Capture the cell that displays the provided text and extract its [x, y] central coordinate. 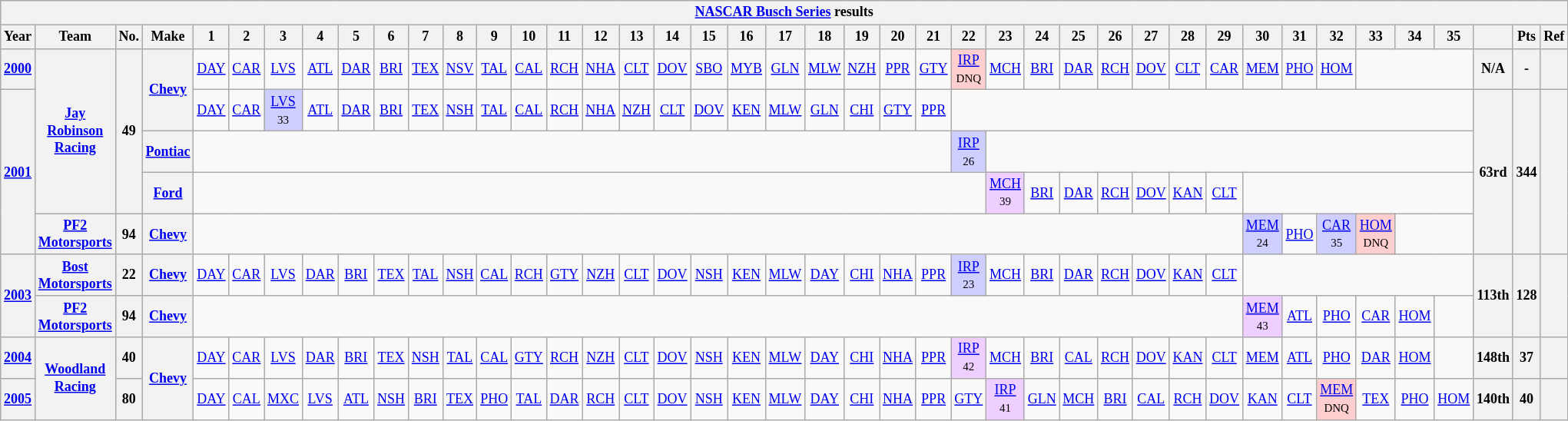
Team [75, 37]
MEM24 [1262, 234]
18 [825, 37]
34 [1415, 37]
20 [898, 37]
Year [18, 37]
IRP42 [969, 358]
49 [129, 131]
2005 [18, 399]
63rd [1493, 172]
NSV [459, 69]
10 [529, 37]
Ref [1554, 37]
24 [1042, 37]
33 [1375, 37]
Pontiac [167, 151]
12 [601, 37]
2003 [18, 295]
IRP41 [1006, 399]
2000 [18, 69]
MEMDNQ [1337, 399]
23 [1006, 37]
25 [1079, 37]
140th [1493, 399]
113th [1493, 295]
31 [1300, 37]
Make [167, 37]
MYB [747, 69]
2001 [18, 172]
Woodland Racing [75, 378]
28 [1188, 37]
7 [426, 37]
No. [129, 37]
MXC [283, 399]
IRP23 [969, 275]
MEM43 [1262, 317]
9 [495, 37]
19 [862, 37]
6 [392, 37]
37 [1527, 358]
5 [356, 37]
1 [211, 37]
2004 [18, 358]
11 [564, 37]
8 [459, 37]
CAR35 [1337, 234]
Jay Robinson Racing [75, 131]
29 [1225, 37]
344 [1527, 172]
148th [1493, 358]
- [1527, 69]
26 [1116, 37]
Ford [167, 193]
17 [785, 37]
MCH39 [1006, 193]
N/A [1493, 69]
27 [1151, 37]
NASCAR Busch Series results [784, 12]
2 [247, 37]
IRP26 [969, 151]
IRPDNQ [969, 69]
16 [747, 37]
14 [672, 37]
4 [320, 37]
128 [1527, 295]
LVS33 [283, 111]
13 [637, 37]
80 [129, 399]
Bost Motorsports [75, 275]
15 [709, 37]
32 [1337, 37]
35 [1454, 37]
3 [283, 37]
30 [1262, 37]
SBO [709, 69]
Pts [1527, 37]
21 [933, 37]
HOMDNQ [1375, 234]
